Search for the cell housing the specified text and yield its [x, y] center coordinate. 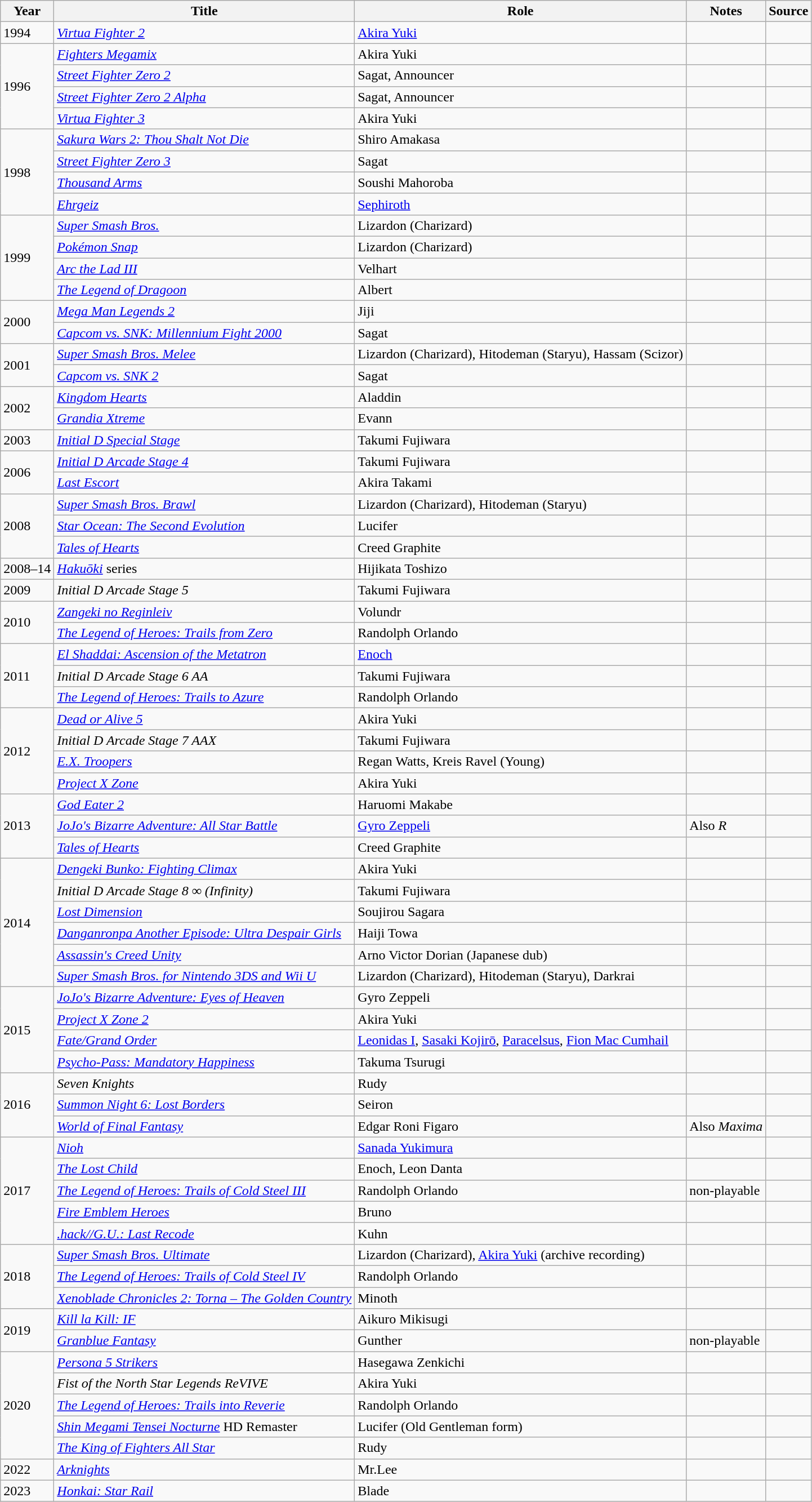
Initial D Arcade Stage 4 [204, 461]
Seven Knights [204, 1083]
Enoch, Leon Danta [520, 1169]
Volundr [520, 611]
Lost Dimension [204, 912]
Lizardon (Charizard), Hitodeman (Staryu), Darkrai [520, 976]
Street Fighter Zero 2 Alpha [204, 97]
2008–14 [27, 568]
Star Ocean: The Second Evolution [204, 526]
2000 [27, 322]
Sanada Yukimura [520, 1148]
Last Escort [204, 483]
World of Final Fantasy [204, 1126]
Xenoblade Chronicles 2: Torna – The Golden Country [204, 1297]
Enoch [520, 655]
Lizardon (Charizard), Akira Yuki (archive recording) [520, 1255]
Fighters Megamix [204, 54]
1998 [27, 172]
2017 [27, 1190]
Virtua Fighter 2 [204, 33]
Super Smash Bros. for Nintendo 3DS and Wii U [204, 976]
E.X. Troopers [204, 762]
2009 [27, 590]
The Legend of Heroes: Trails to Azure [204, 697]
Dead or Alive 5 [204, 719]
Lucifer (Old Gentleman form) [520, 1427]
The Legend of Heroes: Trails of Cold Steel III [204, 1190]
Year [27, 11]
Mega Man Legends 2 [204, 312]
Seiron [520, 1105]
Mr.Lee [520, 1469]
2011 [27, 676]
Kuhn [520, 1233]
2003 [27, 440]
1996 [27, 86]
Gunther [520, 1341]
Initial D Arcade Stage 8 ∞ (Infinity) [204, 890]
Pokémon Snap [204, 247]
Regan Watts, Kreis Ravel (Young) [520, 762]
Haiji Towa [520, 933]
Street Fighter Zero 2 [204, 75]
Initial D Special Stage [204, 440]
Fate/Grand Order [204, 1041]
Ehrgeiz [204, 204]
2016 [27, 1105]
2020 [27, 1405]
Shin Megami Tensei Nocturne HD Remaster [204, 1427]
Capcom vs. SNK 2 [204, 376]
Notes [726, 11]
Also Maxima [726, 1126]
Role [520, 11]
1994 [27, 33]
Hasegawa Zenkichi [520, 1362]
Haruomi Makabe [520, 805]
Initial D Arcade Stage 5 [204, 590]
Zangeki no Reginleiv [204, 611]
Initial D Arcade Stage 6 AA [204, 676]
2012 [27, 751]
.hack//G.U.: Last Recode [204, 1233]
Blade [520, 1491]
2019 [27, 1330]
The Legend of Heroes: Trails from Zero [204, 633]
Minoth [520, 1297]
2022 [27, 1469]
The King of Fighters All Star [204, 1448]
Also R [726, 826]
Virtua Fighter 3 [204, 118]
2006 [27, 472]
Kill la Kill: IF [204, 1319]
Danganronpa Another Episode: Ultra Despair Girls [204, 933]
The Legend of Dragoon [204, 290]
Lucifer [520, 526]
Arc the Lad III [204, 269]
Super Smash Bros. Ultimate [204, 1255]
Hakuōki series [204, 568]
Project X Zone 2 [204, 1019]
Grandia Xtreme [204, 419]
Akira Takami [520, 483]
Title [204, 11]
El Shaddai: Ascension of the Metatron [204, 655]
Persona 5 Strikers [204, 1362]
Fire Emblem Heroes [204, 1212]
Street Fighter Zero 3 [204, 161]
Evann [520, 419]
Super Smash Bros. Brawl [204, 504]
Leonidas I, Sasaki Kojirō, Paracelsus, Fion Mac Cumhail [520, 1041]
2018 [27, 1276]
Super Smash Bros. [204, 225]
The Legend of Heroes: Trails of Cold Steel IV [204, 1276]
Aladdin [520, 397]
Source [788, 11]
Honkai: Star Rail [204, 1491]
The Legend of Heroes: Trails into Reverie [204, 1405]
Albert [520, 290]
Project X Zone [204, 783]
Capcom vs. SNK: Millennium Fight 2000 [204, 333]
Lizardon (Charizard), Hitodeman (Staryu), Hassam (Scizor) [520, 354]
2015 [27, 1030]
Soushi Mahoroba [520, 183]
The Lost Child [204, 1169]
Arknights [204, 1469]
Psycho-Pass: Mandatory Happiness [204, 1062]
Nioh [204, 1148]
Thousand Arms [204, 183]
JoJo's Bizarre Adventure: Eyes of Heaven [204, 998]
2013 [27, 826]
Sakura Wars 2: Thou Shalt Not Die [204, 140]
Arno Victor Dorian (Japanese dub) [520, 955]
Jiji [520, 312]
2008 [27, 526]
Edgar Roni Figaro [520, 1126]
Assassin's Creed Unity [204, 955]
Takuma Tsurugi [520, 1062]
Bruno [520, 1212]
God Eater 2 [204, 805]
Sephiroth [520, 204]
Super Smash Bros. Melee [204, 354]
Aikuro Mikisugi [520, 1319]
JoJo's Bizarre Adventure: All Star Battle [204, 826]
Lizardon (Charizard), Hitodeman (Staryu) [520, 504]
Summon Night 6: Lost Borders [204, 1105]
Hijikata Toshizo [520, 568]
2014 [27, 922]
2023 [27, 1491]
2002 [27, 408]
Granblue Fantasy [204, 1341]
Shiro Amakasa [520, 140]
Dengeki Bunko: Fighting Climax [204, 869]
Soujirou Sagara [520, 912]
1999 [27, 257]
Initial D Arcade Stage 7 AAX [204, 740]
Kingdom Hearts [204, 397]
2010 [27, 622]
2001 [27, 365]
Fist of the North Star Legends ReVIVE [204, 1384]
Velhart [520, 269]
